Detect which cell encompasses the target text, then output its [X, Y] center coordinate. 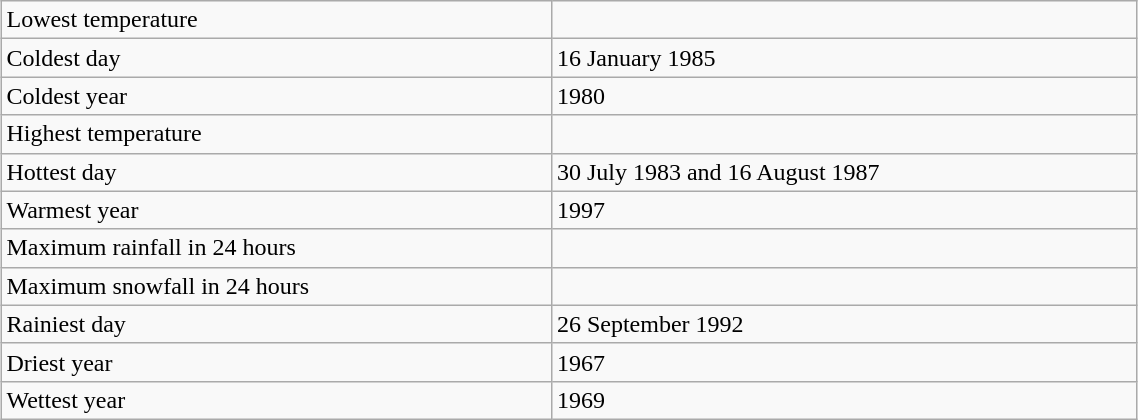
Maximum rainfall in 24 hours [276, 248]
Driest year [276, 362]
Maximum snowfall in 24 hours [276, 286]
16 January 1985 [844, 58]
Lowest temperature [276, 20]
1997 [844, 210]
1967 [844, 362]
26 September 1992 [844, 324]
Highest temperature [276, 134]
Wettest year [276, 400]
Coldest day [276, 58]
30 July 1983 and 16 August 1987 [844, 172]
Rainiest day [276, 324]
1969 [844, 400]
Coldest year [276, 96]
1980 [844, 96]
Hottest day [276, 172]
Warmest year [276, 210]
